Extract the [X, Y] coordinate from the center of the cell holding the provided text.  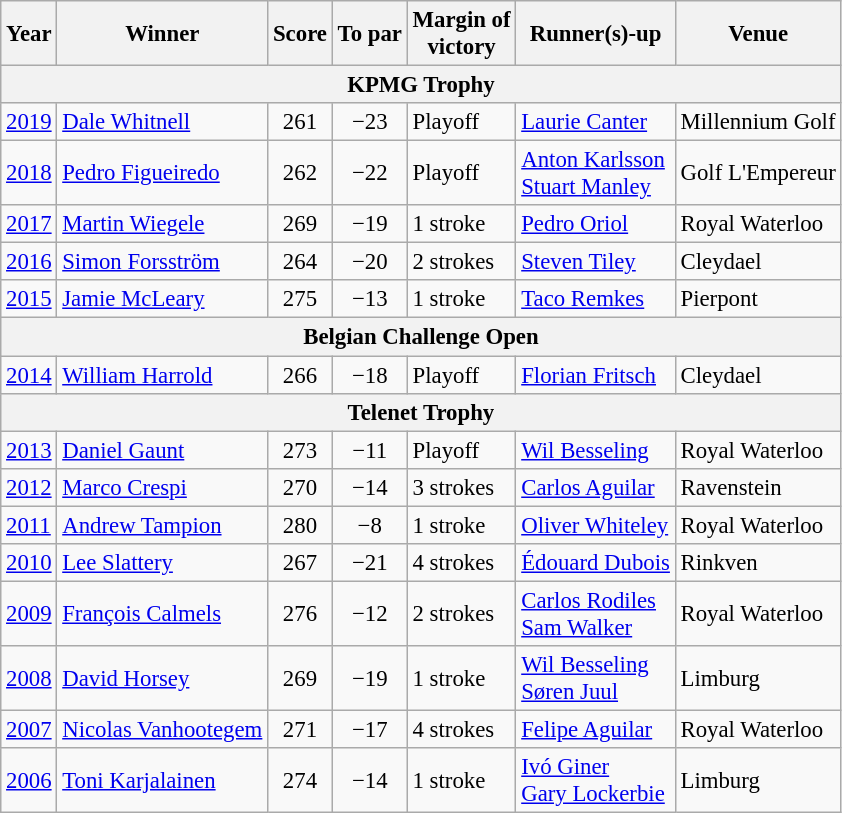
Rinkven [758, 563]
Andrew Tampion [162, 525]
−18 [370, 375]
2015 [29, 299]
Ravenstein [758, 487]
David Horsey [162, 678]
Nicolas Vanhootegem [162, 729]
−17 [370, 729]
270 [300, 487]
William Harrold [162, 375]
262 [300, 174]
−12 [370, 614]
François Calmels [162, 614]
KPMG Trophy [421, 85]
Golf L'Empereur [758, 174]
267 [300, 563]
2016 [29, 262]
Dale Whitnell [162, 122]
Year [29, 34]
−21 [370, 563]
2017 [29, 224]
Simon Forsström [162, 262]
Marco Crespi [162, 487]
Carlos Rodiles Sam Walker [596, 614]
−11 [370, 450]
280 [300, 525]
Lee Slattery [162, 563]
−20 [370, 262]
2009 [29, 614]
273 [300, 450]
−8 [370, 525]
Anton Karlsson Stuart Manley [596, 174]
−23 [370, 122]
Jamie McLeary [162, 299]
Venue [758, 34]
264 [300, 262]
−13 [370, 299]
Toni Karjalainen [162, 780]
2019 [29, 122]
Winner [162, 34]
Pedro Oriol [596, 224]
Belgian Challenge Open [421, 337]
−22 [370, 174]
To par [370, 34]
Runner(s)-up [596, 34]
3 strokes [462, 487]
Édouard Dubois [596, 563]
Steven Tiley [596, 262]
Telenet Trophy [421, 412]
Ivó Giner Gary Lockerbie [596, 780]
Pierpont [758, 299]
276 [300, 614]
Felipe Aguilar [596, 729]
2012 [29, 487]
2006 [29, 780]
266 [300, 375]
Score [300, 34]
Wil Besseling Søren Juul [596, 678]
275 [300, 299]
Taco Remkes [596, 299]
Millennium Golf [758, 122]
Wil Besseling [596, 450]
Laurie Canter [596, 122]
274 [300, 780]
Florian Fritsch [596, 375]
2007 [29, 729]
2008 [29, 678]
2011 [29, 525]
261 [300, 122]
Margin ofvictory [462, 34]
271 [300, 729]
2018 [29, 174]
2014 [29, 375]
Oliver Whiteley [596, 525]
Martin Wiegele [162, 224]
Carlos Aguilar [596, 487]
Pedro Figueiredo [162, 174]
2013 [29, 450]
Daniel Gaunt [162, 450]
2010 [29, 563]
